Find where the given text appears and provide that cell's center as (X, Y) coordinate. 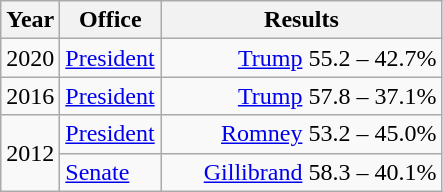
Year (30, 20)
Results (302, 20)
2012 (30, 153)
Senate (110, 172)
Office (110, 20)
Romney 53.2 – 45.0% (302, 134)
Trump 57.8 – 37.1% (302, 96)
2016 (30, 96)
Trump 55.2 – 42.7% (302, 58)
Gillibrand 58.3 – 40.1% (302, 172)
2020 (30, 58)
